Return (x, y) of the center of cell containing provided text 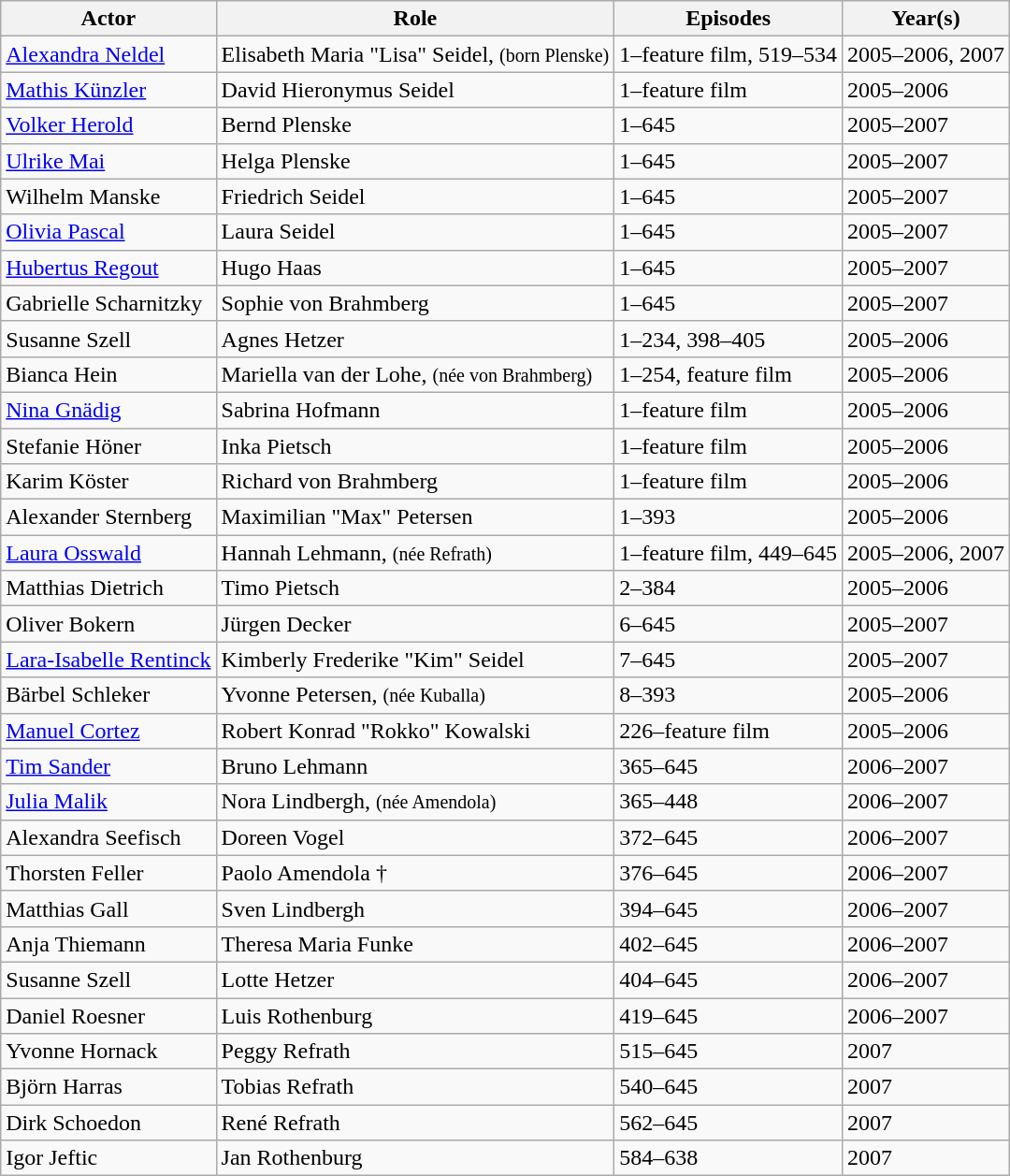
1–234, 398–405 (729, 339)
Alexandra Neldel (108, 54)
Laura Osswald (108, 553)
Anja Thiemann (108, 944)
Volker Herold (108, 125)
Richard von Brahmberg (415, 482)
Wilhelm Manske (108, 196)
419–645 (729, 1015)
Thorsten Feller (108, 873)
Actor (108, 19)
Yvonne Hornack (108, 1052)
2–384 (729, 588)
Peggy Refrath (415, 1052)
Nina Gnädig (108, 410)
Alexandra Seefisch (108, 837)
Igor Jeftic (108, 1158)
1–feature film, 449–645 (729, 553)
404–645 (729, 980)
Yvonne Petersen, (née Kuballa) (415, 695)
Mariella van der Lohe, (née von Brahmberg) (415, 374)
Sabrina Hofmann (415, 410)
Tim Sander (108, 766)
Björn Harras (108, 1087)
Dirk Schoedon (108, 1123)
Mathis Künzler (108, 90)
Matthias Dietrich (108, 588)
Sven Lindbergh (415, 908)
Bärbel Schleker (108, 695)
René Refrath (415, 1123)
Role (415, 19)
Stefanie Höner (108, 446)
Nora Lindbergh, (née Amendola) (415, 802)
Julia Malik (108, 802)
Elisabeth Maria "Lisa" Seidel, (born Plenske) (415, 54)
Year(s) (926, 19)
Bernd Plenske (415, 125)
Friedrich Seidel (415, 196)
Luis Rothenburg (415, 1015)
Episodes (729, 19)
402–645 (729, 944)
Gabrielle Scharnitzky (108, 303)
Tobias Refrath (415, 1087)
Hubertus Regout (108, 268)
372–645 (729, 837)
Sophie von Brahmberg (415, 303)
Lotte Hetzer (415, 980)
Ulrike Mai (108, 161)
Theresa Maria Funke (415, 944)
Bruno Lehmann (415, 766)
Bianca Hein (108, 374)
1–393 (729, 517)
8–393 (729, 695)
6–645 (729, 624)
394–645 (729, 908)
Daniel Roesner (108, 1015)
Karim Köster (108, 482)
Matthias Gall (108, 908)
Paolo Amendola † (415, 873)
Hugo Haas (415, 268)
Olivia Pascal (108, 232)
Inka Pietsch (415, 446)
376–645 (729, 873)
7–645 (729, 660)
Kimberly Frederike "Kim" Seidel (415, 660)
365–448 (729, 802)
Hannah Lehmann, (née Refrath) (415, 553)
Robert Konrad "Rokko" Kowalski (415, 731)
Jan Rothenburg (415, 1158)
Alexander Sternberg (108, 517)
Helga Plenske (415, 161)
1–feature film, 519–534 (729, 54)
226–feature film (729, 731)
562–645 (729, 1123)
1–254, feature film (729, 374)
515–645 (729, 1052)
Oliver Bokern (108, 624)
Laura Seidel (415, 232)
Agnes Hetzer (415, 339)
584–638 (729, 1158)
David Hieronymus Seidel (415, 90)
Manuel Cortez (108, 731)
540–645 (729, 1087)
365–645 (729, 766)
Lara-Isabelle Rentinck (108, 660)
Timo Pietsch (415, 588)
Jürgen Decker (415, 624)
Doreen Vogel (415, 837)
Maximilian "Max" Petersen (415, 517)
